From the cell containing the given text, extract its center point as (x, y) coordinate. 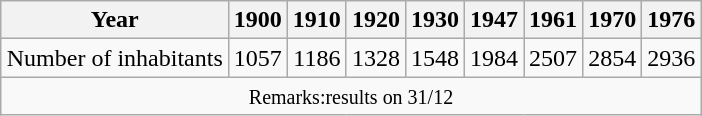
1984 (494, 58)
1910 (316, 20)
1057 (258, 58)
2936 (672, 58)
1976 (672, 20)
Year (114, 20)
2854 (612, 58)
1947 (494, 20)
1920 (376, 20)
1930 (434, 20)
2507 (554, 58)
Number of inhabitants (114, 58)
1328 (376, 58)
1186 (316, 58)
Remarks:results on 31/12 (351, 96)
1970 (612, 20)
1961 (554, 20)
1900 (258, 20)
1548 (434, 58)
